From the cell containing the given text, extract its center point as (X, Y) coordinate. 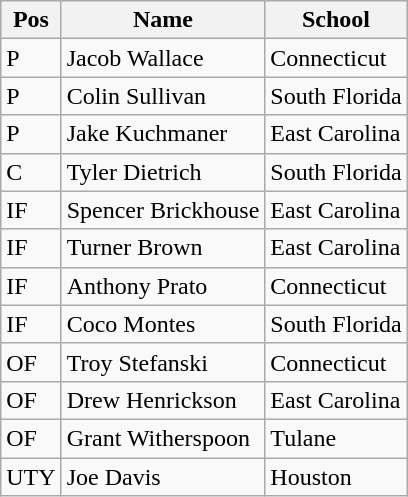
Troy Stefanski (163, 362)
Jake Kuchmaner (163, 134)
C (31, 172)
Anthony Prato (163, 286)
Tulane (336, 438)
School (336, 20)
Name (163, 20)
Joe Davis (163, 477)
Jacob Wallace (163, 58)
Drew Henrickson (163, 400)
Coco Montes (163, 324)
UTY (31, 477)
Colin Sullivan (163, 96)
Grant Witherspoon (163, 438)
Turner Brown (163, 248)
Tyler Dietrich (163, 172)
Spencer Brickhouse (163, 210)
Pos (31, 20)
Houston (336, 477)
